Return [X, Y] of the center of cell containing provided text 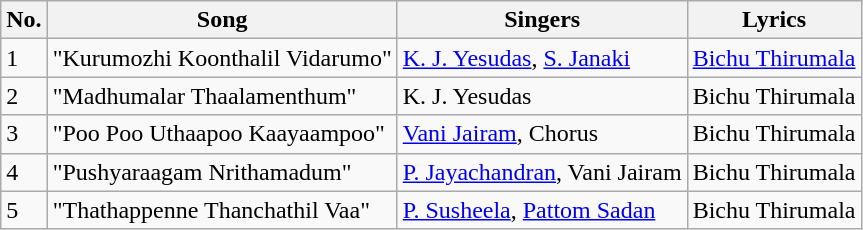
1 [24, 58]
No. [24, 20]
Vani Jairam, Chorus [542, 134]
K. J. Yesudas [542, 96]
"Kurumozhi Koonthalil Vidarumo" [222, 58]
"Madhumalar Thaalamenthum" [222, 96]
3 [24, 134]
"Pushyaraagam Nrithamadum" [222, 172]
P. Jayachandran, Vani Jairam [542, 172]
4 [24, 172]
K. J. Yesudas, S. Janaki [542, 58]
P. Susheela, Pattom Sadan [542, 210]
"Poo Poo Uthaapoo Kaayaampoo" [222, 134]
Song [222, 20]
"Thathappenne Thanchathil Vaa" [222, 210]
5 [24, 210]
Singers [542, 20]
2 [24, 96]
Lyrics [774, 20]
